Detect which cell encompasses the target text, then output its [X, Y] center coordinate. 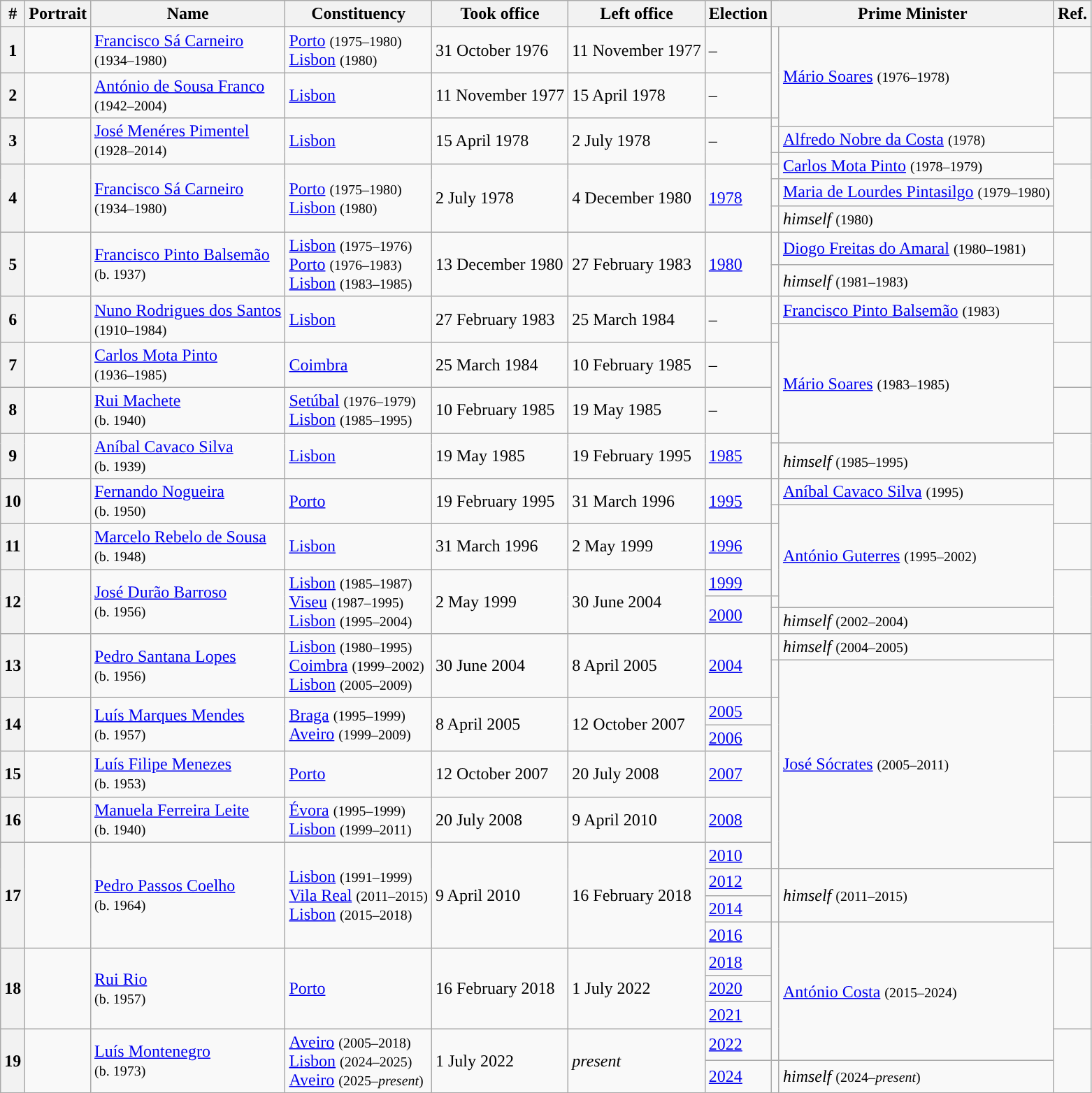
18 [13, 988]
Aníbal Cavaco Silva (1995) [916, 492]
8 [13, 410]
Marcelo Rebelo de Sousa(b. 1948) [187, 546]
himself (2011–2015) [916, 895]
himself (2024–present) [916, 1077]
2004 [738, 666]
Carlos Mota Pinto(1936–1985) [187, 365]
Diogo Freitas do Amaral (1980–1981) [916, 248]
12 [13, 602]
himself (1981–1983) [916, 280]
15 [13, 774]
2005 [738, 711]
Election [738, 14]
Lisbon (1980–1995)Coimbra (1999–2002)Lisbon (2005–2009) [358, 666]
1995 [738, 502]
5 [13, 264]
31 October 1976 [499, 50]
4 [13, 198]
Ref. [1072, 14]
himself (1985–1995) [916, 461]
1 [13, 50]
Pedro Passos Coelho(b. 1964) [187, 895]
Alfredo Nobre da Costa (1978) [916, 139]
1978 [738, 198]
Carlos Mota Pinto (1978–1979) [916, 166]
Maria de Lourdes Pintasilgo (1979–1980) [916, 192]
José Durão Barroso(b. 1956) [187, 602]
Name [187, 14]
11 [13, 546]
2018 [738, 962]
19 [13, 1061]
Nuno Rodrigues dos Santos(1910–1984) [187, 319]
2008 [738, 819]
2007 [738, 774]
Mário Soares (1976–1978) [916, 77]
2021 [738, 1015]
16 [13, 819]
Francisco Pinto Balsemão (1983) [916, 310]
# [13, 14]
1980 [738, 264]
14 [13, 725]
7 [13, 365]
Rui Rio(b. 1957) [187, 988]
13 December 1980 [499, 264]
Prime Minister [912, 14]
Braga (1995–1999)Aveiro (1999–2009) [358, 725]
Lisbon (1991–1999)Vila Real (2011–2015)Lisbon (2015–2018) [358, 895]
13 [13, 666]
Luís Marques Mendes(b. 1957) [187, 725]
6 [13, 319]
Fernando Nogueira(b. 1950) [187, 502]
António Costa (2015–2024) [916, 991]
Pedro Santana Lopes(b. 1956) [187, 666]
17 [13, 895]
Aníbal Cavaco Silva(b. 1939) [187, 456]
Aveiro (2005–2018)Lisbon (2024–2025)Aveiro (2025–present) [358, 1061]
Left office [636, 14]
2024 [738, 1077]
Luís Montenegro(b. 1973) [187, 1061]
2022 [738, 1045]
2 [13, 95]
José Menéres Pimentel(1928–2014) [187, 141]
1996 [738, 546]
3 [13, 141]
2010 [738, 855]
Setúbal (1976–1979)Lisbon (1985–1995) [358, 410]
2020 [738, 988]
4 December 1980 [636, 198]
9 [13, 456]
Took office [499, 14]
1999 [738, 583]
present [636, 1061]
2012 [738, 882]
2014 [738, 909]
José Sócrates (2005–2011) [916, 765]
Coimbra [358, 365]
2016 [738, 935]
Constituency [358, 14]
António Guterres (1995–2002) [916, 556]
Portrait [58, 14]
António de Sousa Franco(1942–2004) [187, 95]
1985 [738, 456]
Rui Machete(b. 1940) [187, 410]
Luís Filipe Menezes(b. 1953) [187, 774]
2006 [738, 738]
Manuela Ferreira Leite(b. 1940) [187, 819]
2000 [738, 615]
Francisco Pinto Balsemão(b. 1937) [187, 264]
himself (1980) [916, 219]
Lisbon (1975–1976)Porto (1976–1983)Lisbon (1983–1985) [358, 264]
himself (2004–2005) [916, 647]
10 [13, 502]
Évora (1995–1999)Lisbon (1999–2011) [358, 819]
Mário Soares (1983–1985) [916, 383]
himself (2002–2004) [916, 621]
Lisbon (1985–1987)Viseu (1987–1995)Lisbon (1995–2004) [358, 602]
